Locate the cell with the specified text and output its (X, Y) center coordinate. 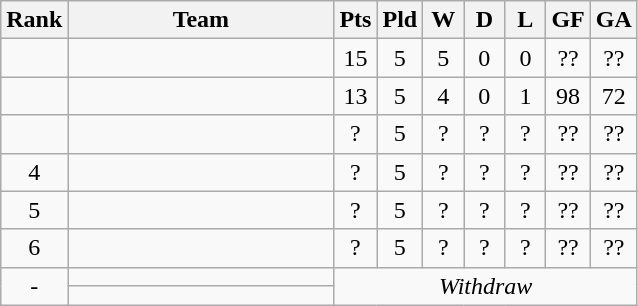
Withdraw (486, 286)
Rank (34, 20)
GA (614, 20)
Team (201, 20)
- (34, 286)
72 (614, 96)
D (484, 20)
6 (34, 248)
GF (568, 20)
98 (568, 96)
W (444, 20)
15 (356, 58)
Pld (400, 20)
1 (526, 96)
13 (356, 96)
Pts (356, 20)
L (526, 20)
